Identify which cell holds the provided text, then report its (x, y) central coordinate. 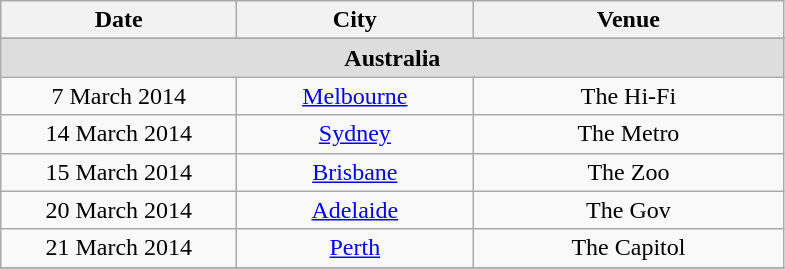
Venue (628, 20)
Perth (355, 248)
The Gov (628, 210)
15 March 2014 (119, 172)
14 March 2014 (119, 134)
7 March 2014 (119, 96)
Adelaide (355, 210)
The Metro (628, 134)
Sydney (355, 134)
Australia (392, 58)
Date (119, 20)
Melbourne (355, 96)
Brisbane (355, 172)
20 March 2014 (119, 210)
21 March 2014 (119, 248)
City (355, 20)
The Zoo (628, 172)
The Hi-Fi (628, 96)
The Capitol (628, 248)
